Find where the given text appears and provide that cell's center as (x, y) coordinate. 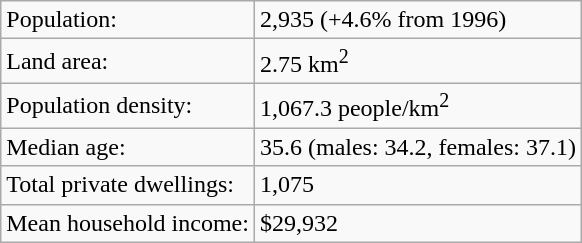
Total private dwellings: (128, 185)
Median age: (128, 147)
$29,932 (418, 223)
1,075 (418, 185)
Mean household income: (128, 223)
Population density: (128, 106)
Land area: (128, 62)
Population: (128, 20)
1,067.3 people/km2 (418, 106)
2,935 (+4.6% from 1996) (418, 20)
35.6 (males: 34.2, females: 37.1) (418, 147)
2.75 km2 (418, 62)
